Return (X, Y) of the center of cell containing provided text 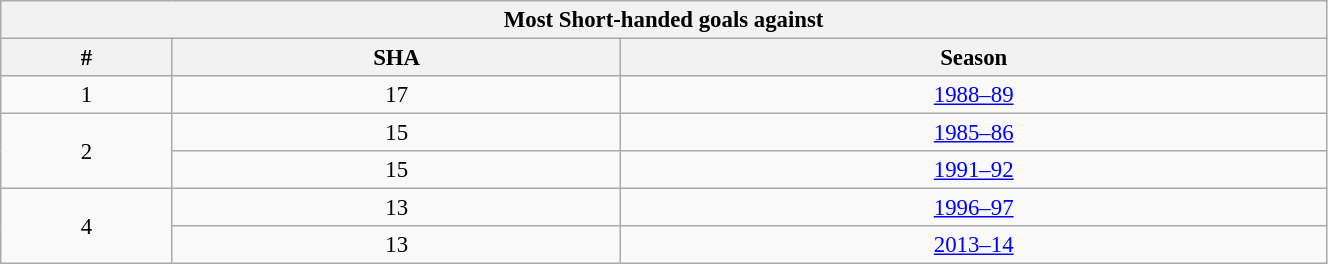
2013–14 (974, 245)
1 (87, 95)
17 (396, 95)
# (87, 58)
1996–97 (974, 208)
Season (974, 58)
1991–92 (974, 170)
1985–86 (974, 133)
Most Short-handed goals against (664, 20)
1988–89 (974, 95)
2 (87, 152)
SHA (396, 58)
4 (87, 226)
